Identify which cell holds the provided text, then report its (x, y) central coordinate. 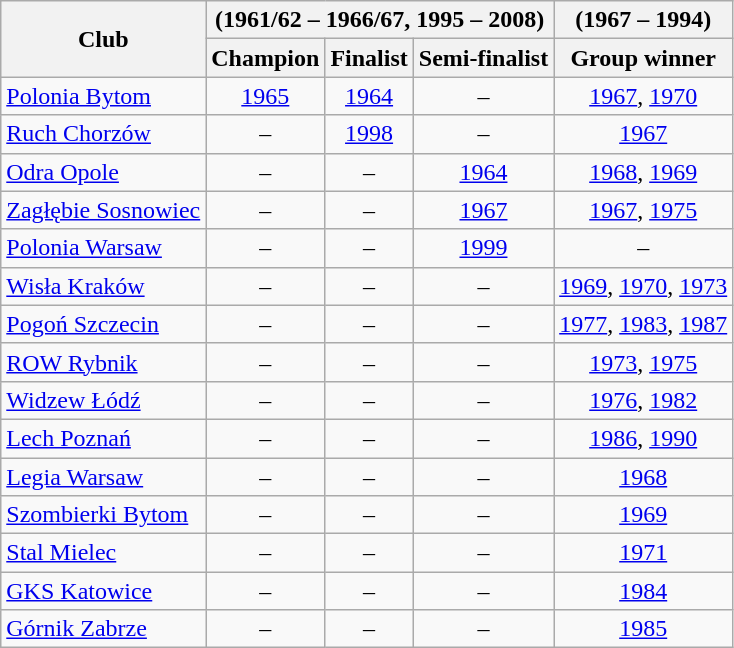
Widzew Łódź (104, 400)
Odra Opole (104, 172)
Górnik Zabrze (104, 629)
GKS Katowice (104, 591)
1973, 1975 (644, 362)
Group winner (644, 58)
1971 (644, 553)
1965 (266, 96)
Champion (266, 58)
Wisła Kraków (104, 286)
Stal Mielec (104, 553)
Szombierki Bytom (104, 515)
1968 (644, 477)
Polonia Bytom (104, 96)
(1967 – 1994) (644, 20)
1968, 1969 (644, 172)
Polonia Warsaw (104, 248)
Zagłębie Sosnowiec (104, 210)
Legia Warsaw (104, 477)
1969, 1970, 1973 (644, 286)
Finalist (369, 58)
1976, 1982 (644, 400)
1984 (644, 591)
Club (104, 39)
Lech Poznań (104, 438)
1969 (644, 515)
1967, 1970 (644, 96)
1977, 1983, 1987 (644, 324)
1999 (483, 248)
1967, 1975 (644, 210)
1985 (644, 629)
Semi-finalist (483, 58)
1998 (369, 134)
ROW Rybnik (104, 362)
Pogoń Szczecin (104, 324)
1986, 1990 (644, 438)
(1961/62 – 1966/67, 1995 – 2008) (380, 20)
Ruch Chorzów (104, 134)
